Determine the (x, y) coordinate at the center of the cell enclosing the given text.  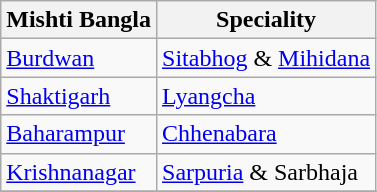
Speciality (266, 20)
Mishti Bangla (79, 20)
Shaktigarh (79, 96)
Sarpuria & Sarbhaja (266, 172)
Baharampur (79, 134)
Burdwan (79, 58)
Sitabhog & Mihidana (266, 58)
Lyangcha (266, 96)
Krishnanagar (79, 172)
Chhenabara (266, 134)
